Detect which cell encompasses the target text, then output its (X, Y) center coordinate. 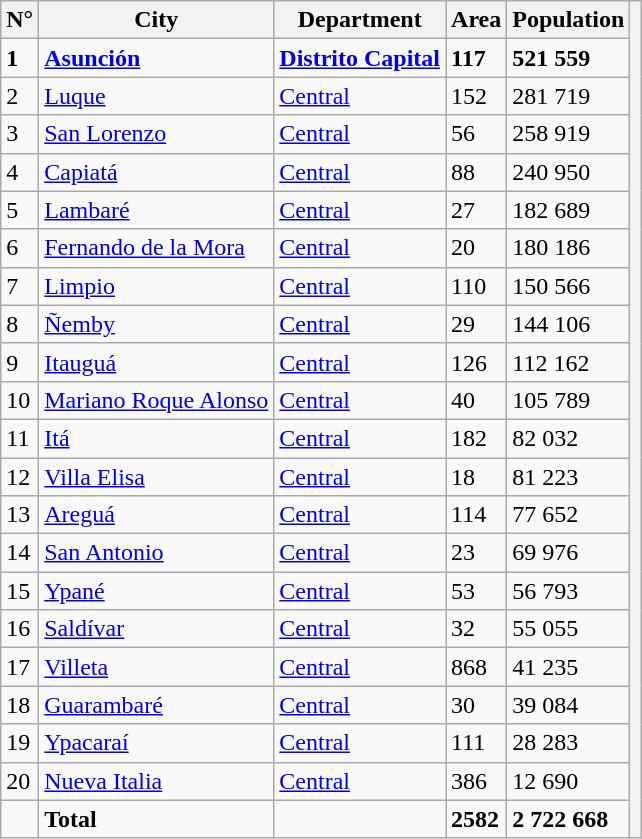
16 (20, 629)
Mariano Roque Alonso (156, 400)
88 (476, 172)
69 976 (568, 553)
114 (476, 515)
7 (20, 286)
258 919 (568, 134)
27 (476, 210)
Guarambaré (156, 705)
Population (568, 20)
39 084 (568, 705)
2 722 668 (568, 819)
8 (20, 324)
15 (20, 591)
10 (20, 400)
23 (476, 553)
Lambaré (156, 210)
126 (476, 362)
110 (476, 286)
56 (476, 134)
55 055 (568, 629)
386 (476, 781)
Nueva Italia (156, 781)
117 (476, 58)
2582 (476, 819)
Villa Elisa (156, 477)
521 559 (568, 58)
City (156, 20)
17 (20, 667)
San Antonio (156, 553)
1 (20, 58)
56 793 (568, 591)
240 950 (568, 172)
5 (20, 210)
19 (20, 743)
12 (20, 477)
Saldívar (156, 629)
11 (20, 438)
281 719 (568, 96)
Itauguá (156, 362)
180 186 (568, 248)
28 283 (568, 743)
30 (476, 705)
Limpio (156, 286)
Total (156, 819)
Ñemby (156, 324)
Itá (156, 438)
2 (20, 96)
29 (476, 324)
Fernando de la Mora (156, 248)
6 (20, 248)
182 (476, 438)
4 (20, 172)
111 (476, 743)
Area (476, 20)
82 032 (568, 438)
41 235 (568, 667)
3 (20, 134)
150 566 (568, 286)
152 (476, 96)
Distrito Capital (360, 58)
9 (20, 362)
81 223 (568, 477)
32 (476, 629)
San Lorenzo (156, 134)
Luque (156, 96)
144 106 (568, 324)
Asunción (156, 58)
868 (476, 667)
Department (360, 20)
N° (20, 20)
112 162 (568, 362)
14 (20, 553)
Areguá (156, 515)
182 689 (568, 210)
13 (20, 515)
53 (476, 591)
Villeta (156, 667)
Ypané (156, 591)
105 789 (568, 400)
Capiatá (156, 172)
Ypacaraí (156, 743)
77 652 (568, 515)
40 (476, 400)
12 690 (568, 781)
